Output the [X, Y] coordinate of the center of the cell containing the given text.  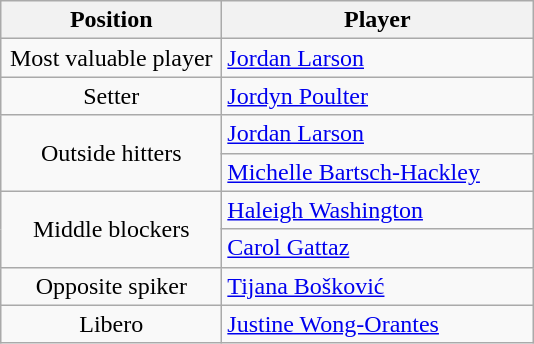
Middle blockers [112, 229]
Haleigh Washington [378, 210]
Setter [112, 96]
Tijana Bošković [378, 286]
Player [378, 20]
Michelle Bartsch-Hackley [378, 172]
Most valuable player [112, 58]
Carol Gattaz [378, 248]
Position [112, 20]
Jordyn Poulter [378, 96]
Opposite spiker [112, 286]
Justine Wong-Orantes [378, 324]
Libero [112, 324]
Outside hitters [112, 153]
